For the text-containing cell, return its midpoint in (x, y) coordinate format. 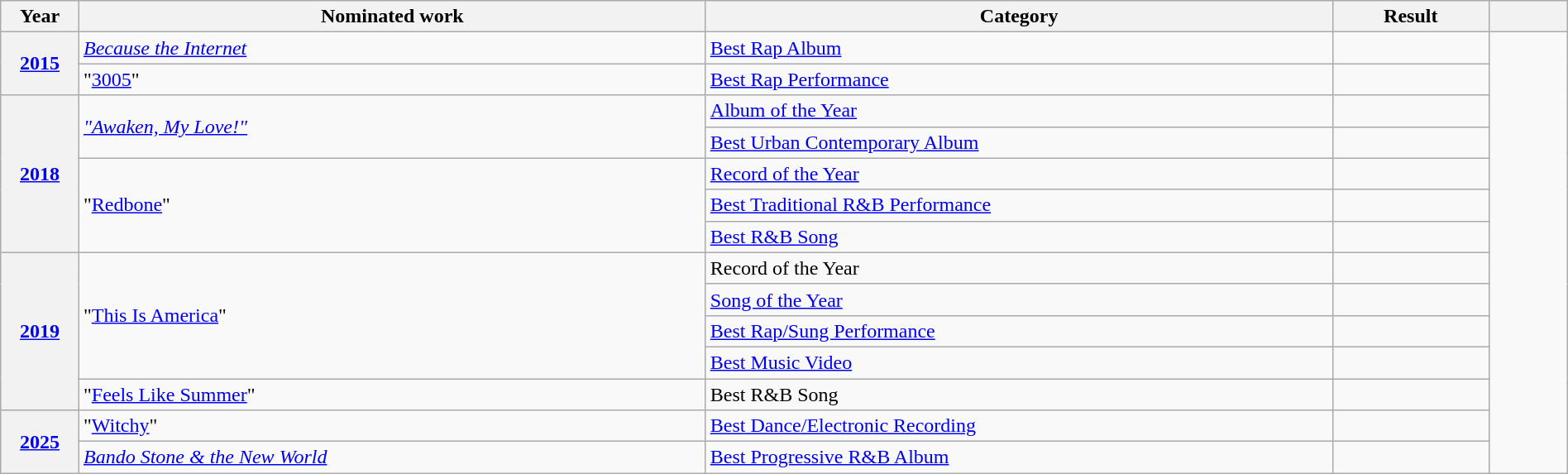
2019 (40, 331)
Best Urban Contemporary Album (1019, 142)
Best Progressive R&B Album (1019, 457)
Nominated work (392, 17)
2015 (40, 64)
Best Traditional R&B Performance (1019, 205)
Year (40, 17)
Because the Internet (392, 48)
Song of the Year (1019, 299)
"Redbone" (392, 205)
Best Music Video (1019, 362)
2018 (40, 174)
Result (1411, 17)
"Witchy" (392, 426)
Best Rap Album (1019, 48)
Best Rap/Sung Performance (1019, 331)
Best Dance/Electronic Recording (1019, 426)
Category (1019, 17)
Bando Stone & the New World (392, 457)
Best Rap Performance (1019, 79)
Album of the Year (1019, 111)
"Feels Like Summer" (392, 395)
"Awaken, My Love!" (392, 127)
2025 (40, 442)
"3005" (392, 79)
"This Is America" (392, 315)
